Search for the cell housing the specified text and yield its [x, y] center coordinate. 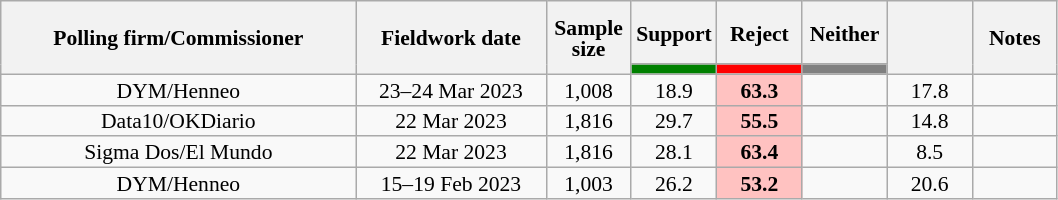
1,003 [588, 184]
15–19 Feb 2023 [451, 184]
Notes [1014, 38]
23–24 Mar 2023 [451, 90]
Polling firm/Commissioner [178, 38]
55.5 [760, 120]
20.6 [930, 184]
Sample size [588, 38]
63.4 [760, 152]
18.9 [674, 90]
Neither [844, 32]
Support [674, 32]
26.2 [674, 184]
63.3 [760, 90]
1,008 [588, 90]
Sigma Dos/El Mundo [178, 152]
14.8 [930, 120]
Reject [760, 32]
53.2 [760, 184]
8.5 [930, 152]
17.8 [930, 90]
Data10/OKDiario [178, 120]
Fieldwork date [451, 38]
28.1 [674, 152]
29.7 [674, 120]
